Return the (x, y) coordinate for the center point of the cell that contains the specified text.  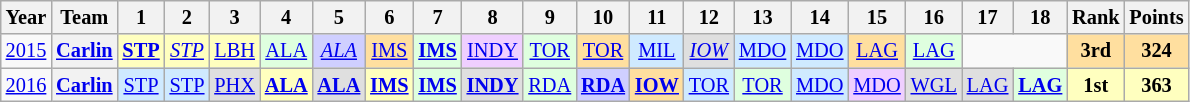
9 (550, 17)
14 (820, 17)
2 (188, 17)
324 (1156, 51)
5 (340, 17)
4 (286, 17)
3rd (1096, 51)
12 (709, 17)
PHX (234, 85)
1st (1096, 85)
13 (762, 17)
10 (603, 17)
18 (1040, 17)
17 (988, 17)
3 (234, 17)
15 (876, 17)
363 (1156, 85)
11 (657, 17)
MIL (657, 51)
Year (26, 17)
WGL (934, 85)
8 (493, 17)
LBH (234, 51)
Points (1156, 17)
Rank (1096, 17)
7 (437, 17)
6 (389, 17)
2015 (26, 51)
2016 (26, 85)
Team (84, 17)
16 (934, 17)
1 (140, 17)
